Identify which cell holds the provided text, then report its (X, Y) central coordinate. 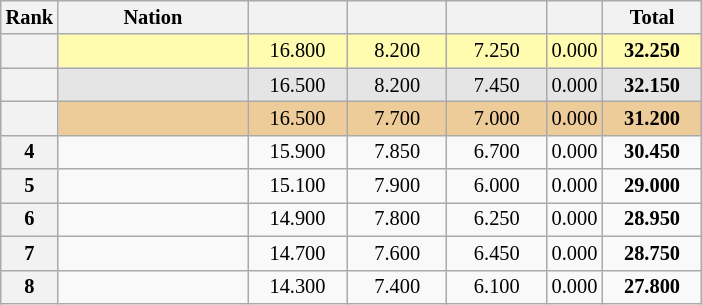
6.100 (497, 287)
32.250 (652, 51)
14.900 (298, 219)
30.450 (652, 152)
28.950 (652, 219)
14.300 (298, 287)
Total (652, 17)
6.450 (497, 253)
5 (30, 186)
16.800 (298, 51)
7.900 (397, 186)
31.200 (652, 118)
7.800 (397, 219)
29.000 (652, 186)
7.400 (397, 287)
4 (30, 152)
7.600 (397, 253)
7 (30, 253)
32.150 (652, 85)
7.450 (497, 85)
15.100 (298, 186)
15.900 (298, 152)
7.250 (497, 51)
6.000 (497, 186)
7.700 (397, 118)
28.750 (652, 253)
8 (30, 287)
7.850 (397, 152)
Nation (153, 17)
27.800 (652, 287)
Rank (30, 17)
7.000 (497, 118)
6.250 (497, 219)
6 (30, 219)
6.700 (497, 152)
14.700 (298, 253)
